Find where the given text appears and provide that cell's center as (X, Y) coordinate. 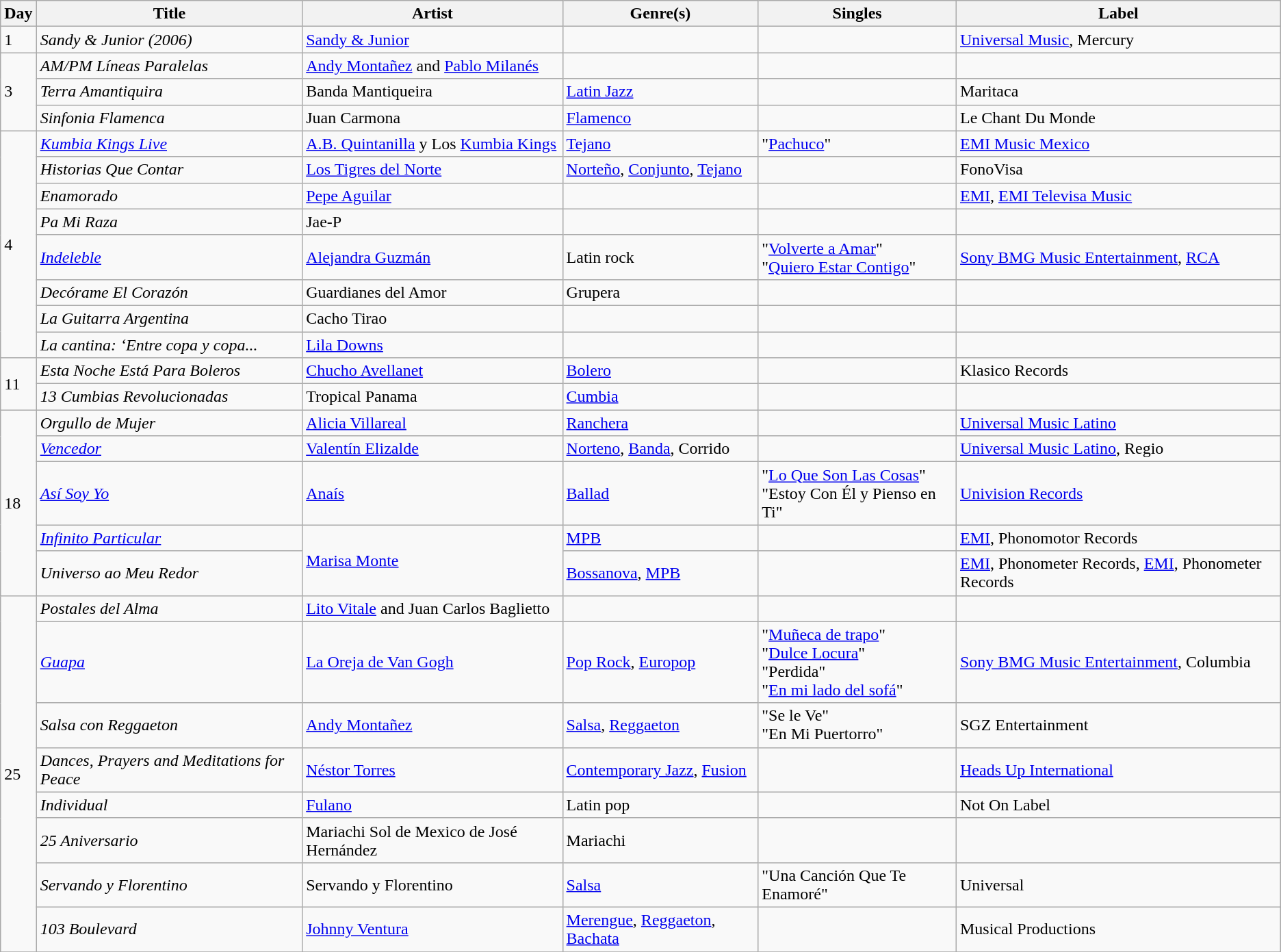
103 Boulevard (170, 929)
Alicia Villareal (432, 423)
La cantina: ‘Entre copa y copa... (170, 344)
1 (18, 40)
Univision Records (1118, 493)
Bolero (660, 371)
Ballad (660, 493)
EMI, Phonomotor Records (1118, 538)
Merengue, Reggaeton, Bachata (660, 929)
Juan Carmona (432, 118)
EMI, Phonometer Records, EMI, Phonometer Records (1118, 574)
La Guitarra Argentina (170, 318)
Ranchera (660, 423)
25 Aniversario (170, 840)
Infinito Particular (170, 538)
Terra Amantiquira (170, 92)
Universo ao Meu Redor (170, 574)
Musical Productions (1118, 929)
Kumbia Kings Live (170, 144)
4 (18, 244)
Sinfonia Flamenca (170, 118)
Alejandra Guzmán (432, 257)
Andy Montañez and Pablo Milanés (432, 66)
Universal (1118, 884)
Cumbia (660, 397)
Day (18, 14)
Salsa, Reggaeton (660, 725)
Pop Rock, Europop (660, 662)
Néstor Torres (432, 769)
"Una Canción Que Te Enamoré" (857, 884)
EMI Music Mexico (1118, 144)
Salsa (660, 884)
Así Soy Yo (170, 493)
Le Chant Du Monde (1118, 118)
Contemporary Jazz, Fusion (660, 769)
Genre(s) (660, 14)
A.B. Quintanilla y Los Kumbia Kings (432, 144)
Heads Up International (1118, 769)
Tejano (660, 144)
"Pachuco" (857, 144)
Chucho Avellanet (432, 371)
Lila Downs (432, 344)
Mariachi (660, 840)
18 (18, 502)
Mariachi Sol de Mexico de José Hernández (432, 840)
Title (170, 14)
11 (18, 384)
13 Cumbias Revolucionadas (170, 397)
Guapa (170, 662)
Latin Jazz (660, 92)
AM/PM Líneas Paralelas (170, 66)
Andy Montañez (432, 725)
Sandy & Junior (432, 40)
Indeleble (170, 257)
Banda Mantiqueira (432, 92)
Label (1118, 14)
Singles (857, 14)
Sony BMG Music Entertainment, RCA (1118, 257)
Not On Label (1118, 805)
Valentín Elizalde (432, 449)
Dances, Prayers and Meditations for Peace (170, 769)
Norteño, Conjunto, Tejano (660, 170)
Sandy & Junior (2006) (170, 40)
Klasico Records (1118, 371)
FonoVisa (1118, 170)
MPB (660, 538)
Artist (432, 14)
Enamorado (170, 196)
"Lo Que Son Las Cosas""Estoy Con Él y Pienso en Ti" (857, 493)
Cacho Tirao (432, 318)
Jae-P (432, 222)
SGZ Entertainment (1118, 725)
Esta Noche Está Para Boleros (170, 371)
Anaís (432, 493)
Orgullo de Mujer (170, 423)
Universal Music, Mercury (1118, 40)
Latin pop (660, 805)
Pa Mi Raza (170, 222)
Lito Vitale and Juan Carlos Baglietto (432, 608)
Fulano (432, 805)
Universal Music Latino (1118, 423)
Tropical Panama (432, 397)
Los Tigres del Norte (432, 170)
Pepe Aguilar (432, 196)
"Muñeca de trapo""Dulce Locura""Perdida""En mi lado del sofá" (857, 662)
Latin rock (660, 257)
Guardianes del Amor (432, 292)
25 (18, 773)
Norteno, Banda, Corrido (660, 449)
Postales del Alma (170, 608)
Bossanova, MPB (660, 574)
Universal Music Latino, Regio (1118, 449)
Sony BMG Music Entertainment, Columbia (1118, 662)
Decórame El Corazón (170, 292)
3 (18, 92)
Johnny Ventura (432, 929)
Flamenco (660, 118)
"Volverte a Amar""Quiero Estar Contigo" (857, 257)
EMI, EMI Televisa Music (1118, 196)
La Oreja de Van Gogh (432, 662)
"Se le Ve""En Mi Puertorro" (857, 725)
Salsa con Reggaeton (170, 725)
Individual (170, 805)
Vencedor (170, 449)
Grupera (660, 292)
Marisa Monte (432, 560)
Historias Que Contar (170, 170)
Maritaca (1118, 92)
